Capture the cell that displays the provided text and extract its [x, y] central coordinate. 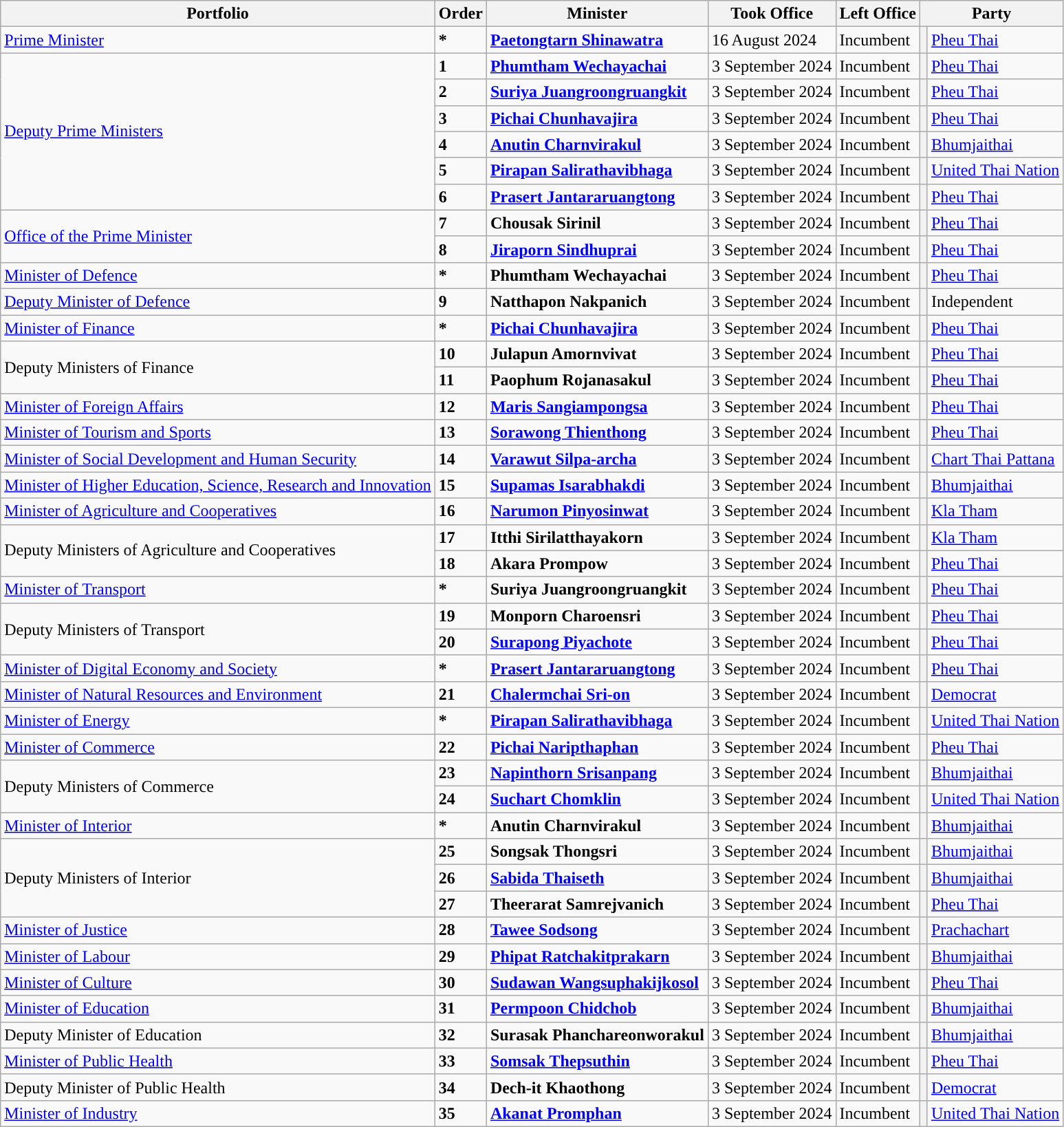
23 [461, 773]
Dech-it Khaothong [597, 1087]
2 [461, 92]
Prachachart [995, 930]
12 [461, 407]
Chart Thai Pattana [995, 459]
Minister of Justice [218, 930]
Surapong Piyachote [597, 642]
10 [461, 354]
Party [991, 14]
Deputy Ministers of Commerce [218, 786]
Sorawong Thienthong [597, 433]
Akara Prompow [597, 563]
Pichai Naripthaphan [597, 747]
19 [461, 616]
20 [461, 642]
Order [461, 14]
Akanat Promphan [597, 1113]
13 [461, 433]
Minister of Industry [218, 1113]
Chousak Sirinil [597, 223]
Office of the Prime Minister [218, 236]
Deputy Minister of Public Health [218, 1087]
Minister of Transport [218, 590]
Jiraporn Sindhuprai [597, 249]
Paophum Rojanasakul [597, 380]
Deputy Ministers of Interior [218, 878]
Paetongtarn Shinawatra [597, 40]
Minister of Public Health [218, 1061]
25 [461, 852]
21 [461, 694]
26 [461, 878]
Tawee Sodsong [597, 930]
Sabida Thaiseth [597, 878]
Napinthorn Srisanpang [597, 773]
Songsak Thongsri [597, 852]
5 [461, 171]
9 [461, 301]
Phipat Ratchakitprakarn [597, 956]
Minister of Natural Resources and Environment [218, 694]
Took Office [772, 14]
29 [461, 956]
Permpoon Chidchob [597, 1009]
Minister of Digital Economy and Society [218, 668]
Maris Sangiampongsa [597, 407]
14 [461, 459]
Deputy Ministers of Finance [218, 367]
Itthi Sirilatthayakorn [597, 537]
Somsak Thepsuthin [597, 1061]
Deputy Minister of Defence [218, 301]
Suchart Chomklin [597, 799]
18 [461, 563]
Natthapon Nakpanich [597, 301]
22 [461, 747]
31 [461, 1009]
3 [461, 118]
Sudawan Wangsuphakijkosol [597, 983]
30 [461, 983]
35 [461, 1113]
Theerarat Samrejvanich [597, 904]
Minister of Finance [218, 328]
Minister of Tourism and Sports [218, 433]
27 [461, 904]
Minister of Labour [218, 956]
8 [461, 249]
Narumon Pinyosinwat [597, 511]
Minister of Social Development and Human Security [218, 459]
Monporn Charoensri [597, 616]
Deputy Prime Ministers [218, 131]
Minister of Higher Education, Science, Research and Innovation [218, 485]
Varawut Silpa-archa [597, 459]
Deputy Ministers of Transport [218, 629]
Minister of Culture [218, 983]
Minister of Commerce [218, 747]
16 [461, 511]
Minister of Foreign Affairs [218, 407]
Surasak Phanchareonworakul [597, 1035]
11 [461, 380]
32 [461, 1035]
Minister of Defence [218, 275]
34 [461, 1087]
Minister of Energy [218, 720]
28 [461, 930]
Minister of Agriculture and Cooperatives [218, 511]
Independent [995, 301]
Minister of Interior [218, 826]
Supamas Isarabhakdi [597, 485]
7 [461, 223]
Deputy Ministers of Agriculture and Cooperatives [218, 550]
1 [461, 66]
15 [461, 485]
4 [461, 144]
Prime Minister [218, 40]
16 August 2024 [772, 40]
Minister of Education [218, 1009]
33 [461, 1061]
Left Office [878, 14]
Minister [597, 14]
6 [461, 197]
Julapun Amornvivat [597, 354]
17 [461, 537]
Chalermchai Sri-on [597, 694]
24 [461, 799]
Deputy Minister of Education [218, 1035]
Portfolio [218, 14]
